Identify which cell holds the provided text, then report its (X, Y) central coordinate. 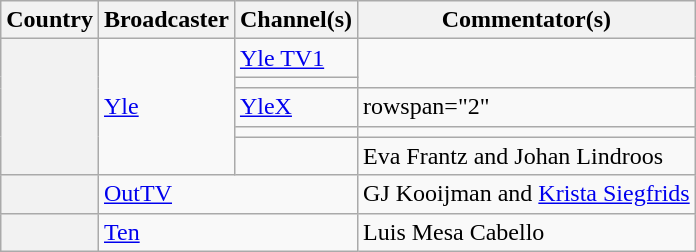
OutTV (228, 194)
Channel(s) (296, 20)
rowspan="2" (527, 107)
Luis Mesa Cabello (527, 232)
Ten (228, 232)
Country (50, 20)
Eva Frantz and Johan Lindroos (527, 156)
Yle TV1 (296, 58)
Yle (166, 107)
Broadcaster (166, 20)
YleX (296, 107)
GJ Kooijman and Krista Siegfrids (527, 194)
Commentator(s) (527, 20)
